Find where the given text appears and provide that cell's center as [x, y] coordinate. 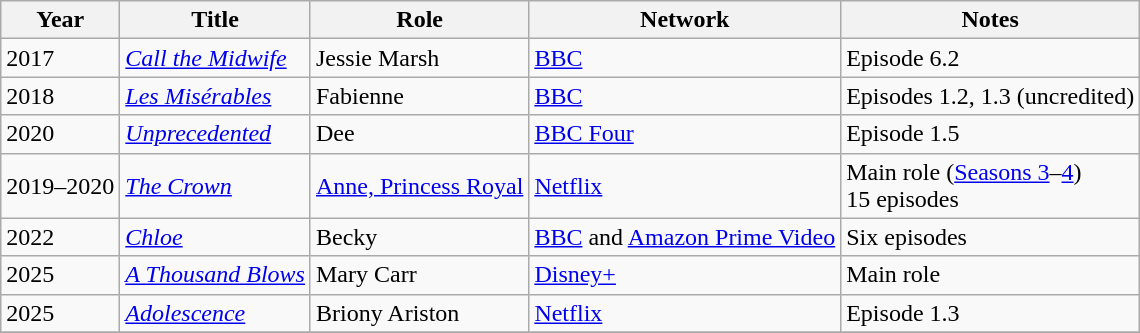
Episode 1.3 [990, 313]
2017 [60, 58]
Episodes 1.2, 1.3 (uncredited) [990, 96]
Role [419, 20]
Six episodes [990, 237]
Notes [990, 20]
Chloe [216, 237]
The Crown [216, 186]
Briony Ariston [419, 313]
Network [685, 20]
Year [60, 20]
Jessie Marsh [419, 58]
Call the Midwife [216, 58]
Main role [990, 275]
BBC and Amazon Prime Video [685, 237]
Becky [419, 237]
2018 [60, 96]
BBC Four [685, 134]
2020 [60, 134]
Main role (Seasons 3–4)15 episodes [990, 186]
Dee [419, 134]
A Thousand Blows [216, 275]
Disney+ [685, 275]
Anne, Princess Royal [419, 186]
Mary Carr [419, 275]
Episode 6.2 [990, 58]
Episode 1.5 [990, 134]
2019–2020 [60, 186]
Unprecedented [216, 134]
2022 [60, 237]
Les Misérables [216, 96]
Fabienne [419, 96]
Title [216, 20]
Adolescence [216, 313]
